Search for the cell housing the specified text and yield its [X, Y] center coordinate. 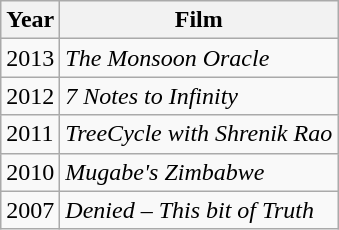
2011 [30, 134]
Denied – This bit of Truth [199, 210]
The Monsoon Oracle [199, 58]
2013 [30, 58]
2007 [30, 210]
TreeCycle with Shrenik Rao [199, 134]
2012 [30, 96]
Mugabe's Zimbabwe [199, 172]
Year [30, 20]
7 Notes to Infinity [199, 96]
2010 [30, 172]
Film [199, 20]
